Pinpoint the cell where the given text exists, returning its [x, y] midpoint coordinate. 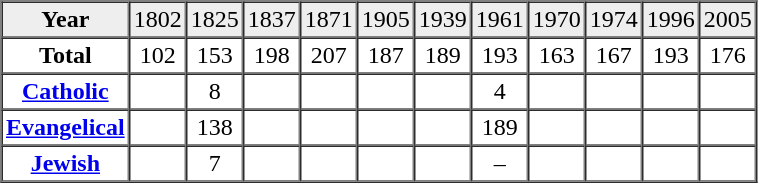
153 [214, 56]
163 [556, 56]
8 [214, 92]
1905 [386, 20]
198 [272, 56]
Year [66, 20]
7 [214, 164]
Catholic [66, 92]
Total [66, 56]
2005 [728, 20]
1970 [556, 20]
1871 [328, 20]
– [500, 164]
1802 [158, 20]
176 [728, 56]
1974 [614, 20]
4 [500, 92]
1825 [214, 20]
1996 [670, 20]
207 [328, 56]
Jewish [66, 164]
Evangelical [66, 128]
138 [214, 128]
167 [614, 56]
1939 [442, 20]
1837 [272, 20]
102 [158, 56]
1961 [500, 20]
187 [386, 56]
